Search for the cell housing the specified text and yield its [X, Y] center coordinate. 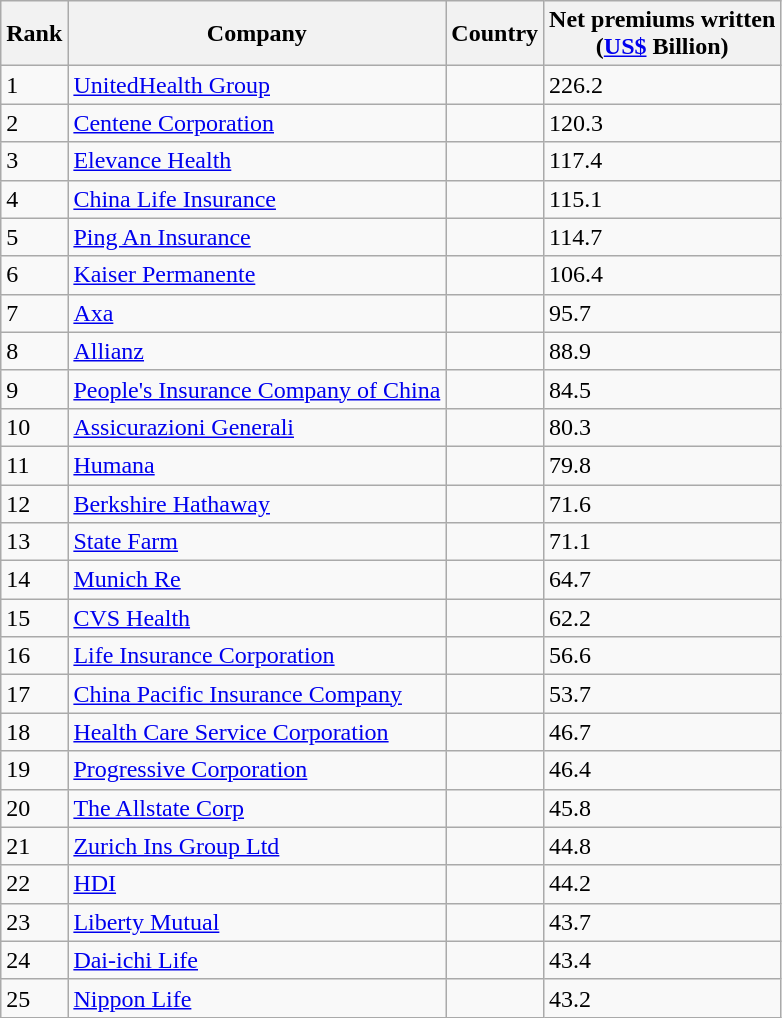
Company [257, 34]
Zurich Ins Group Ltd [257, 846]
Assicurazioni Generali [257, 427]
46.7 [662, 732]
24 [34, 960]
45.8 [662, 808]
Allianz [257, 351]
9 [34, 389]
80.3 [662, 427]
84.5 [662, 389]
People's Insurance Company of China [257, 389]
8 [34, 351]
HDI [257, 884]
Berkshire Hathaway [257, 503]
Axa [257, 313]
14 [34, 580]
Liberty Mutual [257, 922]
China Pacific Insurance Company [257, 694]
46.4 [662, 770]
China Life Insurance [257, 199]
44.2 [662, 884]
Net premiums written (US$ Billion) [662, 34]
71.1 [662, 542]
5 [34, 237]
Centene Corporation [257, 123]
18 [34, 732]
44.8 [662, 846]
19 [34, 770]
117.4 [662, 161]
Nippon Life [257, 998]
43.4 [662, 960]
Life Insurance Corporation [257, 656]
71.6 [662, 503]
106.4 [662, 275]
95.7 [662, 313]
Elevance Health [257, 161]
22 [34, 884]
The Allstate Corp [257, 808]
Health Care Service Corporation [257, 732]
1 [34, 85]
15 [34, 618]
7 [34, 313]
115.1 [662, 199]
Munich Re [257, 580]
Country [495, 34]
Dai-ichi Life [257, 960]
25 [34, 998]
23 [34, 922]
2 [34, 123]
13 [34, 542]
6 [34, 275]
Kaiser Permanente [257, 275]
12 [34, 503]
11 [34, 465]
17 [34, 694]
226.2 [662, 85]
21 [34, 846]
Ping An Insurance [257, 237]
3 [34, 161]
43.2 [662, 998]
State Farm [257, 542]
43.7 [662, 922]
62.2 [662, 618]
56.6 [662, 656]
Rank [34, 34]
20 [34, 808]
79.8 [662, 465]
Humana [257, 465]
88.9 [662, 351]
64.7 [662, 580]
4 [34, 199]
CVS Health [257, 618]
120.3 [662, 123]
114.7 [662, 237]
UnitedHealth Group [257, 85]
10 [34, 427]
Progressive Corporation [257, 770]
53.7 [662, 694]
16 [34, 656]
